Pinpoint the cell where the given text exists, returning its (X, Y) midpoint coordinate. 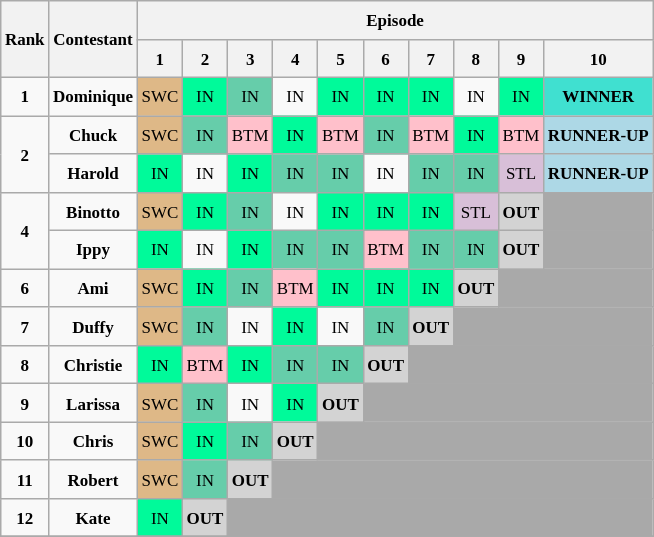
Larissa (94, 403)
Ippy (94, 250)
Episode (395, 20)
Chris (94, 441)
Harold (94, 173)
Kate (94, 518)
Dominique (94, 97)
Christie (94, 365)
3 (250, 58)
Duffy (94, 326)
WINNER (598, 97)
11 (25, 480)
Ami (94, 288)
Binotto (94, 212)
5 (340, 58)
Robert (94, 480)
Contestant (94, 40)
12 (25, 518)
Rank (25, 40)
Chuck (94, 135)
